Scan for the cell matching the given text and deliver its [x, y] coordinate at center. 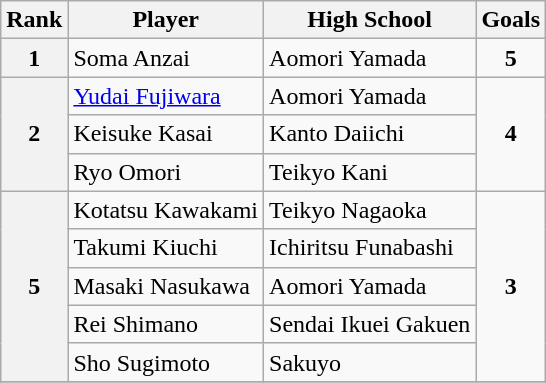
2 [34, 134]
Sendai Ikuei Gakuen [370, 324]
Player [166, 20]
Ryo Omori [166, 172]
Yudai Fujiwara [166, 96]
4 [511, 134]
Rei Shimano [166, 324]
Masaki Nasukawa [166, 286]
Sakuyo [370, 362]
High School [370, 20]
Takumi Kiuchi [166, 248]
Goals [511, 20]
Sho Sugimoto [166, 362]
Kanto Daiichi [370, 134]
1 [34, 58]
Rank [34, 20]
Teikyo Kani [370, 172]
Keisuke Kasai [166, 134]
3 [511, 286]
Ichiritsu Funabashi [370, 248]
Soma Anzai [166, 58]
Kotatsu Kawakami [166, 210]
Teikyo Nagaoka [370, 210]
